From the cell containing the given text, extract its center point as [x, y] coordinate. 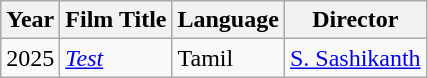
Film Title [116, 20]
2025 [30, 58]
Language [228, 20]
S. Sashikanth [355, 58]
Tamil [228, 58]
Year [30, 20]
Director [355, 20]
Test [116, 58]
